Capture the cell that displays the provided text and extract its (x, y) central coordinate. 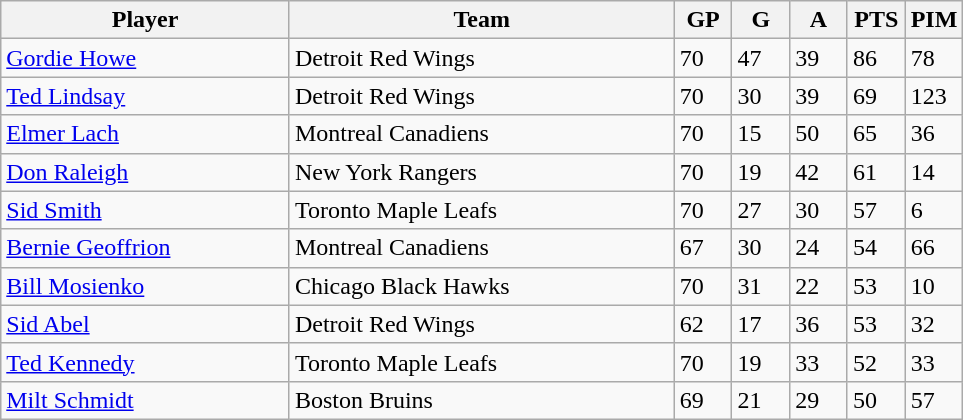
67 (703, 248)
14 (934, 172)
27 (761, 210)
78 (934, 58)
PTS (876, 20)
17 (761, 324)
A (819, 20)
29 (819, 400)
62 (703, 324)
61 (876, 172)
123 (934, 96)
Ted Lindsay (146, 96)
Boston Bruins (482, 400)
Ted Kennedy (146, 362)
PIM (934, 20)
Sid Abel (146, 324)
Don Raleigh (146, 172)
New York Rangers (482, 172)
32 (934, 324)
Chicago Black Hawks (482, 286)
47 (761, 58)
Gordie Howe (146, 58)
65 (876, 134)
6 (934, 210)
31 (761, 286)
22 (819, 286)
54 (876, 248)
42 (819, 172)
86 (876, 58)
Bernie Geoffrion (146, 248)
24 (819, 248)
10 (934, 286)
Sid Smith (146, 210)
G (761, 20)
GP (703, 20)
52 (876, 362)
Player (146, 20)
Milt Schmidt (146, 400)
21 (761, 400)
66 (934, 248)
15 (761, 134)
Team (482, 20)
Elmer Lach (146, 134)
Bill Mosienko (146, 286)
